Extract the (x, y) coordinate from the center of the cell holding the provided text.  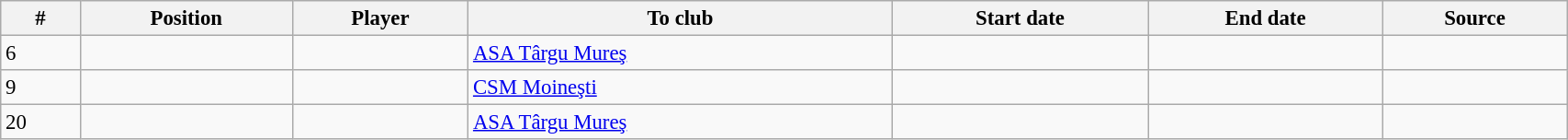
Source (1474, 18)
CSM Moineşti (681, 87)
# (40, 18)
Player (380, 18)
6 (40, 53)
20 (40, 122)
To club (681, 18)
Position (186, 18)
9 (40, 87)
End date (1266, 18)
Start date (1020, 18)
